From the cell containing the given text, extract its center point as (X, Y) coordinate. 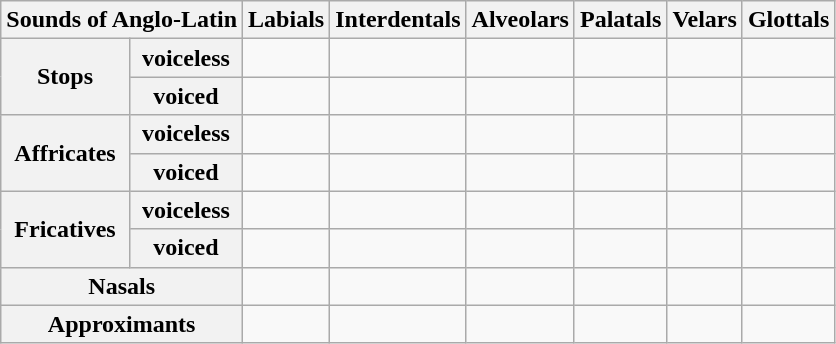
Labials (286, 20)
Approximants (122, 324)
Stops (66, 77)
Nasals (122, 286)
Affricates (66, 153)
Fricatives (66, 229)
Palatals (620, 20)
Sounds of Anglo-Latin (122, 20)
Alveolars (520, 20)
Velars (705, 20)
Glottals (788, 20)
Interdentals (398, 20)
